Find where the given text appears and provide that cell's center as (X, Y) coordinate. 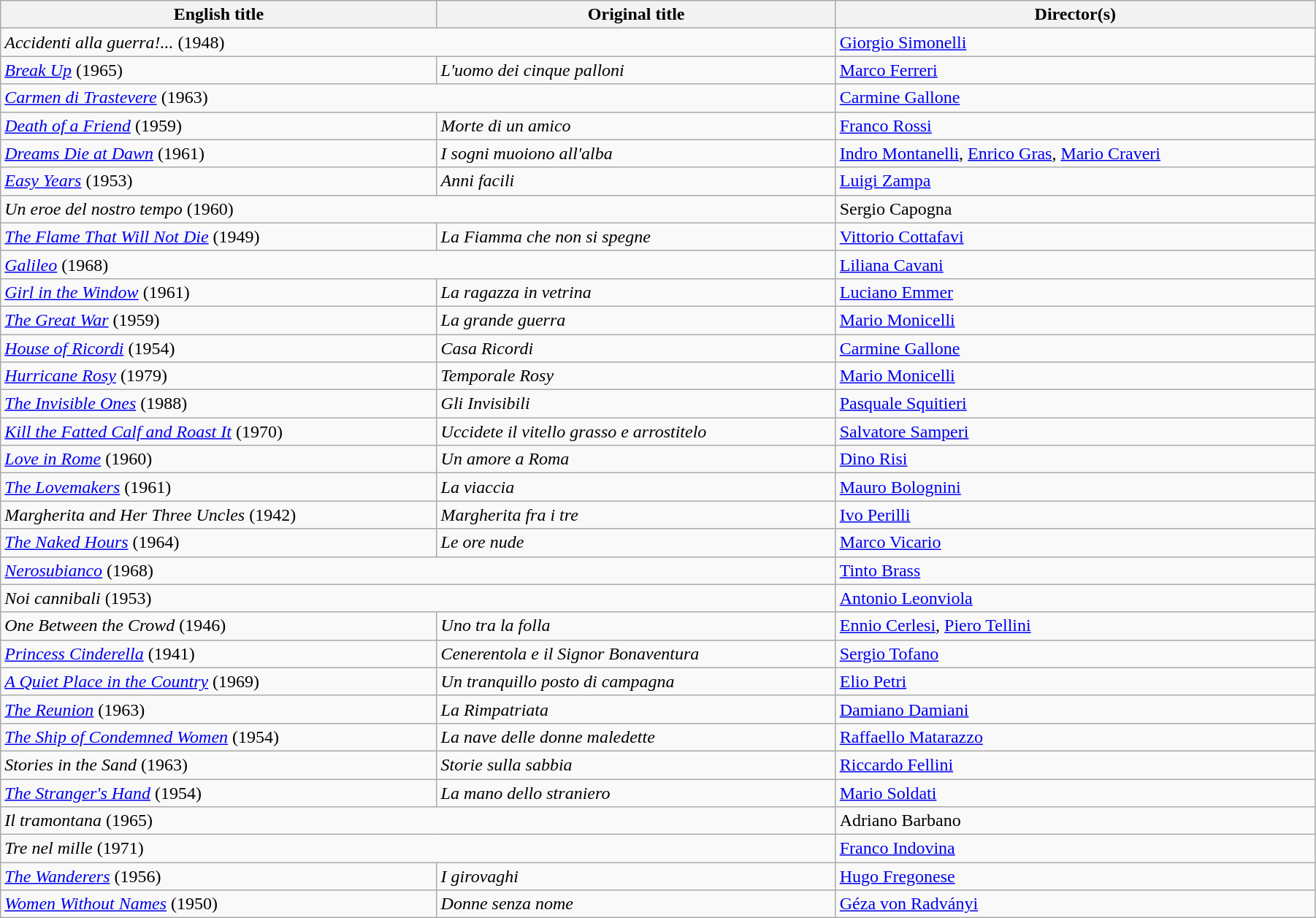
The Reunion (1963) (219, 709)
La Fiamma che non si spegne (636, 237)
Indro Montanelli, Enrico Gras, Mario Craveri (1075, 153)
Nerosubianco (1968) (418, 570)
The Flame That Will Not Die (1949) (219, 237)
Elio Petri (1075, 681)
I girovaghi (636, 876)
Un amore a Roma (636, 459)
Margherita and Her Three Uncles (1942) (219, 515)
Dino Risi (1075, 459)
Damiano Damiani (1075, 709)
Un tranquillo posto di campagna (636, 681)
Ivo Perilli (1075, 515)
Franco Rossi (1075, 126)
Cenerentola e il Signor Bonaventura (636, 654)
Le ore nude (636, 543)
One Between the Crowd (1946) (219, 626)
Tre nel mille (1971) (418, 849)
Vittorio Cottafavi (1075, 237)
Break Up (1965) (219, 70)
Giorgio Simonelli (1075, 42)
Margherita fra i tre (636, 515)
Easy Years (1953) (219, 181)
Antonio Leonviola (1075, 598)
The Ship of Condemned Women (1954) (219, 737)
Marco Ferreri (1075, 70)
Hurricane Rosy (1979) (219, 376)
The Lovemakers (1961) (219, 487)
La Rimpatriata (636, 709)
English title (219, 15)
Temporale Rosy (636, 376)
Women Without Names (1950) (219, 904)
The Naked Hours (1964) (219, 543)
Adriano Barbano (1075, 821)
The Wanderers (1956) (219, 876)
Sergio Capogna (1075, 209)
Hugo Fregonese (1075, 876)
Storie sulla sabbia (636, 765)
House of Ricordi (1954) (219, 348)
Il tramontana (1965) (418, 821)
Liliana Cavani (1075, 264)
Dreams Die at Dawn (1961) (219, 153)
Accidenti alla guerra!... (1948) (418, 42)
La nave delle donne maledette (636, 737)
Death of a Friend (1959) (219, 126)
The Great War (1959) (219, 320)
La grande guerra (636, 320)
Original title (636, 15)
Donne senza nome (636, 904)
Girl in the Window (1961) (219, 292)
Salvatore Samperi (1075, 432)
Uccidete il vitello grasso e arrostitelo (636, 432)
Carmen di Trastevere (1963) (418, 98)
Gli Invisibili (636, 404)
La viaccia (636, 487)
Anni facili (636, 181)
Un eroe del nostro tempo (1960) (418, 209)
I sogni muoiono all'alba (636, 153)
The Invisible Ones (1988) (219, 404)
Mauro Bolognini (1075, 487)
A Quiet Place in the Country (1969) (219, 681)
Noi cannibali (1953) (418, 598)
Kill the Fatted Calf and Roast It (1970) (219, 432)
Géza von Radványi (1075, 904)
L'uomo dei cinque palloni (636, 70)
Riccardo Fellini (1075, 765)
Director(s) (1075, 15)
La ragazza in vetrina (636, 292)
Galileo (1968) (418, 264)
Marco Vicario (1075, 543)
Love in Rome (1960) (219, 459)
Casa Ricordi (636, 348)
Sergio Tofano (1075, 654)
Luciano Emmer (1075, 292)
The Stranger's Hand (1954) (219, 792)
La mano dello straniero (636, 792)
Uno tra la folla (636, 626)
Franco Indovina (1075, 849)
Tinto Brass (1075, 570)
Raffaello Matarazzo (1075, 737)
Ennio Cerlesi, Piero Tellini (1075, 626)
Luigi Zampa (1075, 181)
Mario Soldati (1075, 792)
Pasquale Squitieri (1075, 404)
Princess Cinderella (1941) (219, 654)
Morte di un amico (636, 126)
Stories in the Sand (1963) (219, 765)
